Capture the cell that displays the provided text and extract its (X, Y) central coordinate. 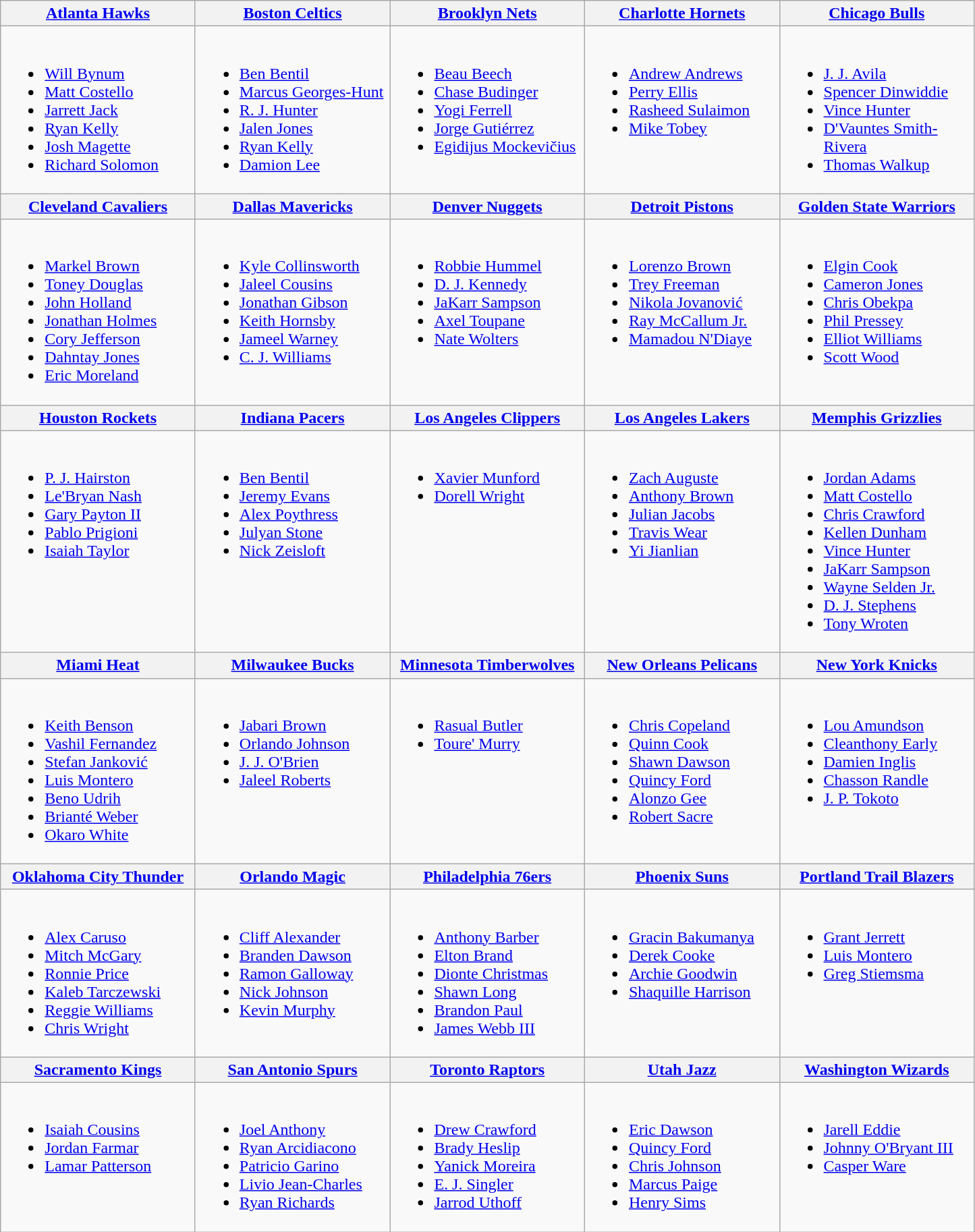
Indiana Pacers (293, 418)
P. J. HairstonLe'Bryan NashGary Payton IIPablo PrigioniIsaiah Taylor (99, 541)
San Antonio Spurs (293, 1069)
Andrew AndrewsPerry EllisRasheed SulaimonMike Tobey (681, 110)
Washington Wizards (877, 1069)
Chris CopelandQuinn CookShawn DawsonQuincy FordAlonzo GeeRobert Sacre (681, 771)
Charlotte Hornets (681, 13)
Denver Nuggets (487, 206)
New Orleans Pelicans (681, 665)
Lorenzo BrownTrey FreemanNikola JovanovićRay McCallum Jr.Mamadou N'Diaye (681, 312)
Drew CrawfordBrady HeslipYanick MoreiraE. J. SinglerJarrod Uthoff (487, 1156)
Alex CarusoMitch McGaryRonnie PriceKaleb TarczewskiReggie WilliamsChris Wright (99, 973)
Phoenix Suns (681, 876)
Kyle CollinsworthJaleel CousinsJonathan GibsonKeith HornsbyJameel WarneyC. J. Williams (293, 312)
Milwaukee Bucks (293, 665)
Miami Heat (99, 665)
Lou AmundsonCleanthony EarlyDamien InglisChasson RandleJ. P. Tokoto (877, 771)
Memphis Grizzlies (877, 418)
Cliff AlexanderBranden DawsonRamon GallowayNick JohnsonKevin Murphy (293, 973)
Brooklyn Nets (487, 13)
Utah Jazz (681, 1069)
Ben BentilJeremy EvansAlex PoythressJulyan StoneNick Zeisloft (293, 541)
Atlanta Hawks (99, 13)
Beau BeechChase BudingerYogi FerrellJorge GutiérrezEgidijus Mockevičius (487, 110)
Oklahoma City Thunder (99, 876)
Elgin CookCameron JonesChris ObekpaPhil PresseyElliot WilliamsScott Wood (877, 312)
Rasual ButlerToure' Murry (487, 771)
Joel AnthonyRyan ArcidiaconoPatricio GarinoLivio Jean-CharlesRyan Richards (293, 1156)
Will BynumMatt CostelloJarrett JackRyan KellyJosh MagetteRichard Solomon (99, 110)
Sacramento Kings (99, 1069)
Philadelphia 76ers (487, 876)
Los Angeles Clippers (487, 418)
Jordan AdamsMatt CostelloChris CrawfordKellen DunhamVince HunterJaKarr SampsonWayne Selden Jr.D. J. StephensTony Wroten (877, 541)
Portland Trail Blazers (877, 876)
Xavier MunfordDorell Wright (487, 541)
Jabari BrownOrlando JohnsonJ. J. O'BrienJaleel Roberts (293, 771)
Orlando Magic (293, 876)
Eric DawsonQuincy FordChris JohnsonMarcus PaigeHenry Sims (681, 1156)
Cleveland Cavaliers (99, 206)
J. J. AvilaSpencer DinwiddieVince HunterD'Vauntes Smith-RiveraThomas Walkup (877, 110)
New York Knicks (877, 665)
Isaiah CousinsJordan FarmarLamar Patterson (99, 1156)
Boston Celtics (293, 13)
Toronto Raptors (487, 1069)
Keith BensonVashil FernandezStefan JankovićLuis MonteroBeno UdrihBrianté WeberOkaro White (99, 771)
Anthony BarberElton BrandDionte ChristmasShawn LongBrandon PaulJames Webb III (487, 973)
Houston Rockets (99, 418)
Dallas Mavericks (293, 206)
Golden State Warriors (877, 206)
Grant JerrettLuis MonteroGreg Stiemsma (877, 973)
Robbie HummelD. J. KennedyJaKarr SampsonAxel ToupaneNate Wolters (487, 312)
Gracin BakumanyaDerek CookeArchie GoodwinShaquille Harrison (681, 973)
Zach AugusteAnthony BrownJulian JacobsTravis WearYi Jianlian (681, 541)
Ben BentilMarcus Georges-HuntR. J. HunterJalen JonesRyan KellyDamion Lee (293, 110)
Markel BrownToney DouglasJohn HollandJonathan HolmesCory JeffersonDahntay JonesEric Moreland (99, 312)
Detroit Pistons (681, 206)
Minnesota Timberwolves (487, 665)
Jarell EddieJohnny O'Bryant IIICasper Ware (877, 1156)
Chicago Bulls (877, 13)
Los Angeles Lakers (681, 418)
